Extract the (x, y) coordinate from the center of the cell holding the provided text.  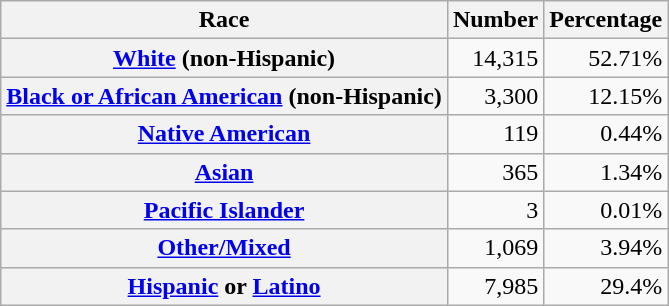
365 (495, 172)
0.01% (606, 210)
3 (495, 210)
0.44% (606, 134)
Asian (224, 172)
Black or African American (non-Hispanic) (224, 96)
1.34% (606, 172)
119 (495, 134)
Native American (224, 134)
Hispanic or Latino (224, 286)
Percentage (606, 20)
29.4% (606, 286)
52.71% (606, 58)
3,300 (495, 96)
Pacific Islander (224, 210)
14,315 (495, 58)
3.94% (606, 248)
12.15% (606, 96)
White (non-Hispanic) (224, 58)
7,985 (495, 286)
Number (495, 20)
1,069 (495, 248)
Other/Mixed (224, 248)
Race (224, 20)
